Output the (X, Y) coordinate of the center of the cell containing the given text.  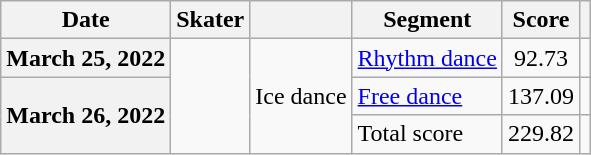
92.73 (540, 58)
Rhythm dance (427, 58)
Free dance (427, 96)
March 26, 2022 (86, 115)
March 25, 2022 (86, 58)
Ice dance (301, 96)
Date (86, 20)
137.09 (540, 96)
Score (540, 20)
229.82 (540, 134)
Total score (427, 134)
Skater (210, 20)
Segment (427, 20)
